Search for the cell housing the specified text and yield its (X, Y) center coordinate. 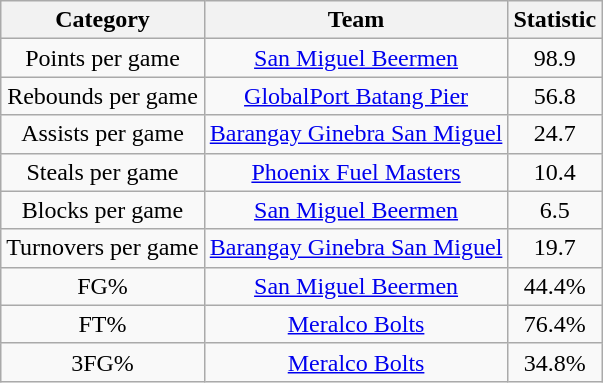
Rebounds per game (102, 96)
10.4 (555, 172)
Turnovers per game (102, 248)
Assists per game (102, 134)
19.7 (555, 248)
GlobalPort Batang Pier (356, 96)
34.8% (555, 362)
6.5 (555, 210)
Team (356, 20)
3FG% (102, 362)
44.4% (555, 286)
24.7 (555, 134)
98.9 (555, 58)
Blocks per game (102, 210)
Steals per game (102, 172)
Statistic (555, 20)
76.4% (555, 324)
FG% (102, 286)
56.8 (555, 96)
FT% (102, 324)
Category (102, 20)
Phoenix Fuel Masters (356, 172)
Points per game (102, 58)
